Detect which cell encompasses the target text, then output its [x, y] center coordinate. 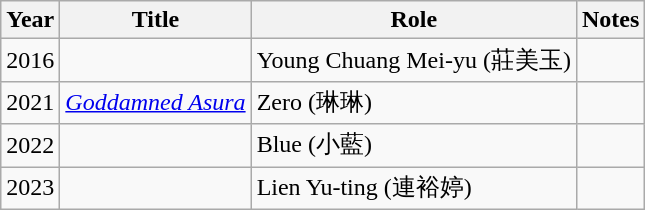
Blue (小藍) [414, 146]
2016 [30, 60]
2023 [30, 188]
2022 [30, 146]
Young Chuang Mei-yu (莊美玉) [414, 60]
2021 [30, 102]
Title [156, 20]
Goddamned Asura [156, 102]
Zero (琳琳) [414, 102]
Role [414, 20]
Notes [610, 20]
Year [30, 20]
Lien Yu-ting (連裕婷) [414, 188]
